Determine the [X, Y] coordinate at the center of the cell enclosing the given text.  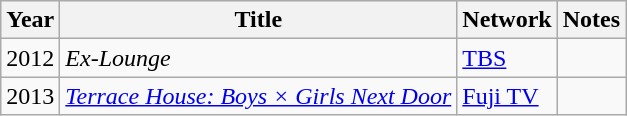
Ex-Lounge [258, 58]
2012 [30, 58]
Fuji TV [507, 96]
2013 [30, 96]
Title [258, 20]
Year [30, 20]
Network [507, 20]
Notes [591, 20]
TBS [507, 58]
Terrace House: Boys × Girls Next Door [258, 96]
